Return [X, Y] of the center of cell containing provided text 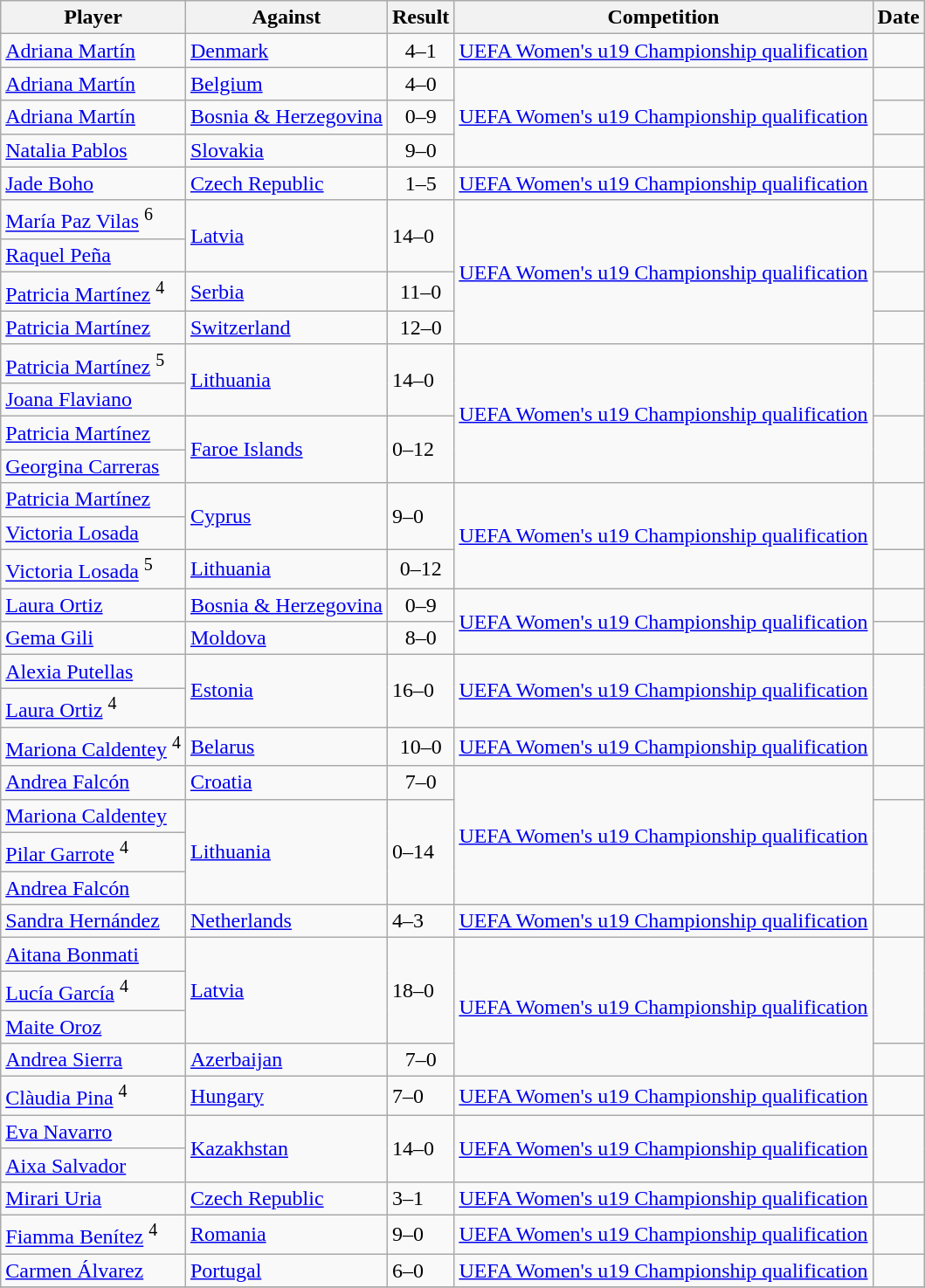
Competition [664, 17]
Jade Boho [93, 183]
Laura Ortiz 4 [93, 707]
Switzerland [286, 327]
Aitana Bonmati [93, 954]
Eva Navarro [93, 1132]
Hungary [286, 1097]
Slovakia [286, 150]
Belgium [286, 84]
Result [420, 17]
Carmen Álvarez [93, 1271]
11–0 [420, 292]
Clàudia Pina 4 [93, 1097]
Kazakhstan [286, 1148]
Raquel Peña [93, 256]
Player [93, 17]
4–3 [420, 921]
Netherlands [286, 921]
Against [286, 17]
Azerbaijan [286, 1060]
Andrea Sierra [93, 1060]
1–5 [420, 183]
Denmark [286, 51]
Patricia Martínez 4 [93, 292]
18–0 [420, 990]
Natalia Pablos [93, 150]
Alexia Putellas [93, 672]
Joana Flaviano [93, 400]
Aixa Salvador [93, 1165]
Patricia Martínez 5 [93, 363]
Mirari Uria [93, 1198]
María Paz Vilas 6 [93, 220]
10–0 [420, 747]
Sandra Hernández [93, 921]
Pilar Garrote 4 [93, 852]
Mariona Caldentey [93, 816]
Date [898, 17]
Victoria Losada 5 [93, 569]
Cyprus [286, 516]
Gema Gili [93, 638]
Fiamma Benítez 4 [93, 1235]
4–1 [420, 51]
Lucía García 4 [93, 990]
12–0 [420, 327]
Portugal [286, 1271]
0–14 [420, 852]
6–0 [420, 1271]
4–0 [420, 84]
Romania [286, 1235]
Georgina Carreras [93, 466]
Moldova [286, 638]
Victoria Losada [93, 533]
Laura Ortiz [93, 605]
Faroe Islands [286, 450]
Croatia [286, 782]
3–1 [420, 1198]
Mariona Caldentey 4 [93, 747]
Maite Oroz [93, 1026]
Belarus [286, 747]
8–0 [420, 638]
16–0 [420, 692]
Estonia [286, 692]
Serbia [286, 292]
